Return (X, Y) of the center of cell containing provided text 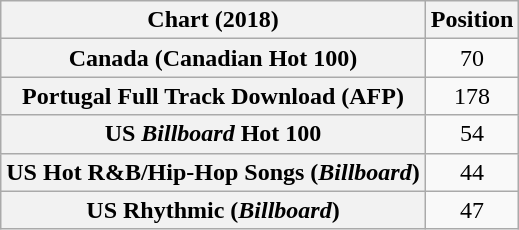
US Hot R&B/Hip-Hop Songs (Billboard) (213, 172)
Canada (Canadian Hot 100) (213, 58)
47 (472, 210)
Portugal Full Track Download (AFP) (213, 96)
US Rhythmic (Billboard) (213, 210)
70 (472, 58)
Chart (2018) (213, 20)
178 (472, 96)
54 (472, 134)
US Billboard Hot 100 (213, 134)
44 (472, 172)
Position (472, 20)
